Find where the given text appears and provide that cell's center as (x, y) coordinate. 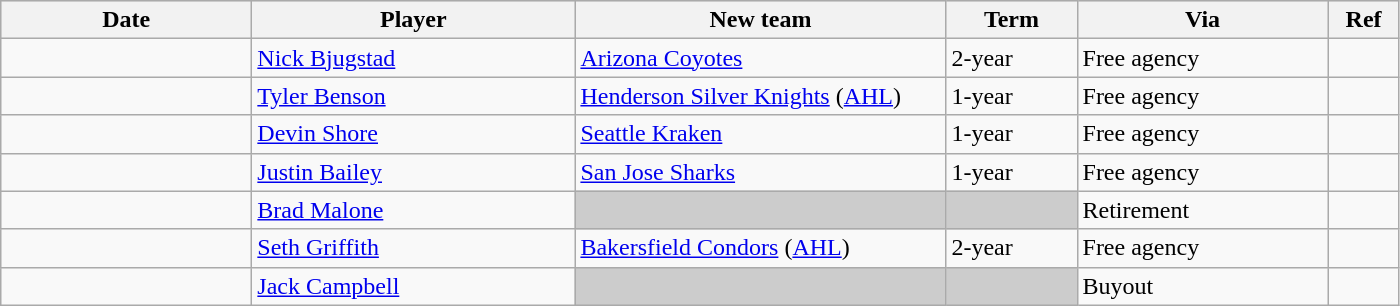
Brad Malone (414, 210)
Devin Shore (414, 134)
Jack Campbell (414, 286)
Nick Bjugstad (414, 58)
Arizona Coyotes (760, 58)
Seattle Kraken (760, 134)
Justin Bailey (414, 172)
Bakersfield Condors (AHL) (760, 248)
Buyout (1202, 286)
Term (1012, 20)
Tyler Benson (414, 96)
Henderson Silver Knights (AHL) (760, 96)
New team (760, 20)
Date (126, 20)
Seth Griffith (414, 248)
Player (414, 20)
Retirement (1202, 210)
Ref (1364, 20)
San Jose Sharks (760, 172)
Via (1202, 20)
